Detect which cell encompasses the target text, then output its (x, y) center coordinate. 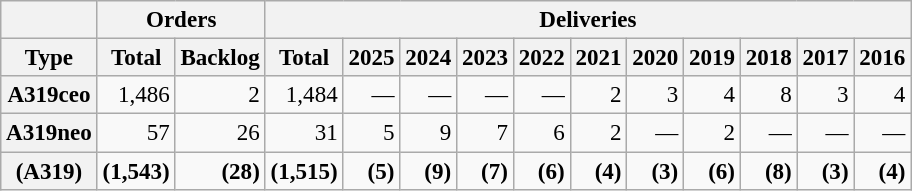
(28) (220, 171)
(5) (372, 171)
1,484 (304, 95)
A319ceo (49, 95)
9 (428, 133)
(A319) (49, 171)
2025 (372, 58)
(1,515) (304, 171)
(8) (768, 171)
2017 (826, 58)
(9) (428, 171)
7 (486, 133)
(1,543) (136, 171)
5 (372, 133)
2024 (428, 58)
A319neo (49, 133)
2021 (598, 58)
2019 (712, 58)
8 (768, 95)
Orders (181, 20)
57 (136, 133)
1,486 (136, 95)
26 (220, 133)
2023 (486, 58)
Backlog (220, 58)
2018 (768, 58)
Type (49, 58)
2022 (542, 58)
6 (542, 133)
Deliveries (588, 20)
31 (304, 133)
(7) (486, 171)
2020 (656, 58)
2016 (882, 58)
